Output the [x, y] coordinate of the center of the cell containing the given text.  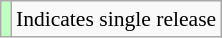
Indicates single release [116, 19]
